Detect which cell encompasses the target text, then output its (X, Y) center coordinate. 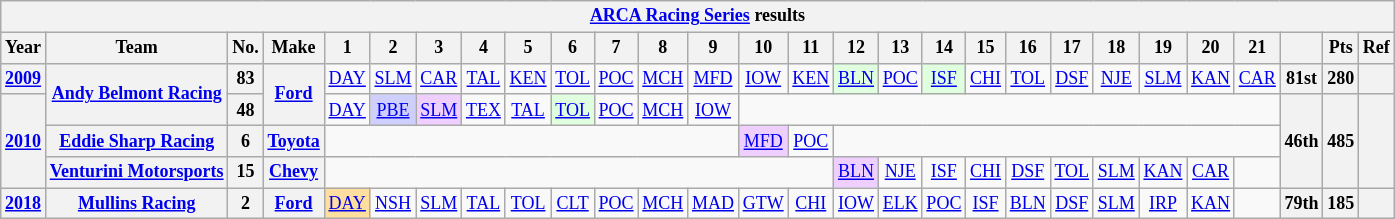
46th (1302, 141)
ELK (900, 204)
19 (1163, 48)
Make (294, 48)
2009 (24, 78)
13 (900, 48)
Andy Belmont Racing (136, 94)
14 (944, 48)
PBE (393, 110)
1 (347, 48)
Team (136, 48)
TEX (484, 110)
Chevy (294, 172)
Year (24, 48)
Eddie Sharp Racing (136, 140)
10 (763, 48)
7 (616, 48)
IRP (1163, 204)
Venturini Motorsports (136, 172)
185 (1341, 204)
8 (663, 48)
4 (484, 48)
280 (1341, 78)
81st (1302, 78)
NSH (393, 204)
CLT (572, 204)
ARCA Racing Series results (698, 16)
485 (1341, 141)
3 (439, 48)
79th (1302, 204)
MAD (714, 204)
21 (1257, 48)
11 (811, 48)
12 (856, 48)
Ref (1377, 48)
9 (714, 48)
Mullins Racing (136, 204)
5 (528, 48)
17 (1072, 48)
16 (1028, 48)
18 (1116, 48)
No. (246, 48)
20 (1211, 48)
Toyota (294, 140)
2010 (24, 141)
Pts (1341, 48)
2018 (24, 204)
83 (246, 78)
48 (246, 110)
GTW (763, 204)
